Extract the (X, Y) coordinate from the center of the cell holding the provided text.  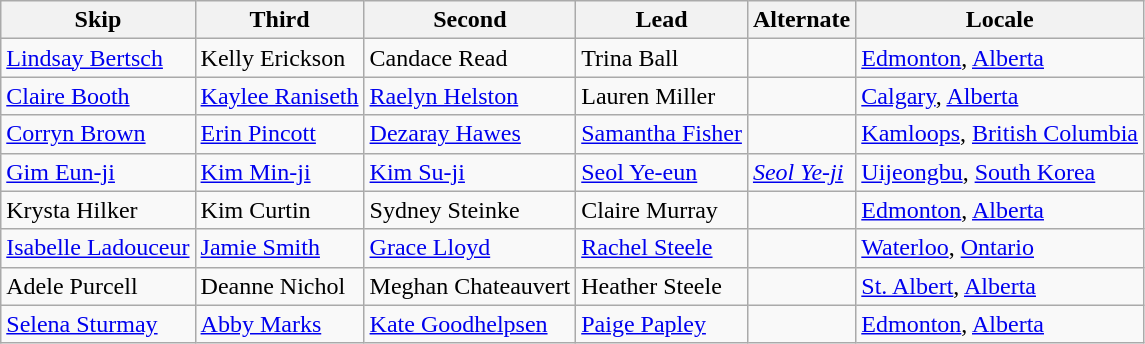
Corryn Brown (98, 134)
Alternate (801, 20)
Waterloo, Ontario (1000, 248)
Meghan Chateauvert (470, 286)
Jamie Smith (280, 248)
Grace Lloyd (470, 248)
Lauren Miller (662, 96)
Selena Sturmay (98, 324)
Kelly Erickson (280, 58)
Third (280, 20)
Adele Purcell (98, 286)
Trina Ball (662, 58)
Dezaray Hawes (470, 134)
Gim Eun-ji (98, 172)
Abby Marks (280, 324)
Krysta Hilker (98, 210)
Seol Ye-eun (662, 172)
St. Albert, Alberta (1000, 286)
Candace Read (470, 58)
Locale (1000, 20)
Skip (98, 20)
Raelyn Helston (470, 96)
Kaylee Raniseth (280, 96)
Lead (662, 20)
Kim Su-ji (470, 172)
Sydney Steinke (470, 210)
Samantha Fisher (662, 134)
Kim Curtin (280, 210)
Rachel Steele (662, 248)
Kim Min-ji (280, 172)
Second (470, 20)
Kate Goodhelpsen (470, 324)
Kamloops, British Columbia (1000, 134)
Seol Ye-ji (801, 172)
Claire Murray (662, 210)
Calgary, Alberta (1000, 96)
Heather Steele (662, 286)
Uijeongbu, South Korea (1000, 172)
Isabelle Ladouceur (98, 248)
Deanne Nichol (280, 286)
Claire Booth (98, 96)
Erin Pincott (280, 134)
Paige Papley (662, 324)
Lindsay Bertsch (98, 58)
